Determine the (X, Y) coordinate at the center of the cell enclosing the given text.  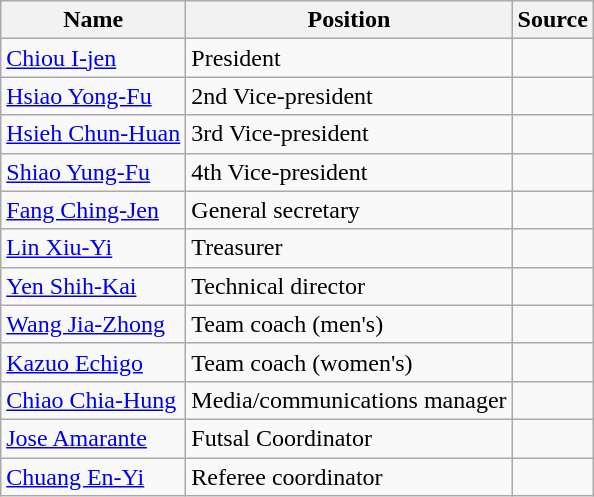
Team coach (men's) (349, 324)
Wang Jia-Zhong (94, 324)
Chuang En-Yi (94, 477)
2nd Vice-president (349, 96)
Media/communications manager (349, 400)
Technical director (349, 286)
Jose Amarante (94, 438)
Yen Shih-Kai (94, 286)
Kazuo Echigo (94, 362)
Lin Xiu-Yi (94, 248)
President (349, 58)
Shiao Yung-Fu (94, 172)
Futsal Coordinator (349, 438)
Hsiao Yong-Fu (94, 96)
3rd Vice-president (349, 134)
Referee coordinator (349, 477)
General secretary (349, 210)
Treasurer (349, 248)
Source (552, 20)
Hsieh Chun-Huan (94, 134)
Chiou I-jen (94, 58)
Chiao Chia-Hung (94, 400)
Name (94, 20)
Fang Ching-Jen (94, 210)
Position (349, 20)
Team coach (women's) (349, 362)
4th Vice-president (349, 172)
